Provide the [X, Y] coordinate of the cell's center where the given text is located.  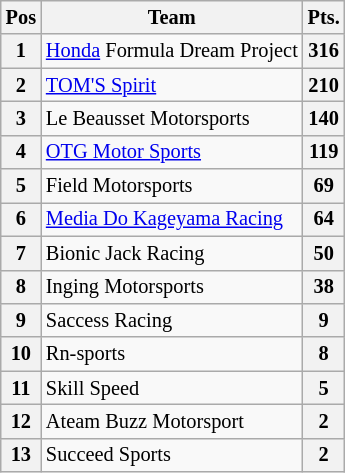
4 [21, 152]
TOM'S Spirit [172, 85]
210 [324, 85]
6 [21, 219]
7 [21, 253]
Bionic Jack Racing [172, 253]
1 [21, 51]
119 [324, 152]
OTG Motor Sports [172, 152]
Media Do Kageyama Racing [172, 219]
Saccess Racing [172, 320]
69 [324, 186]
Pos [21, 17]
Team [172, 17]
Ateam Buzz Motorsport [172, 421]
3 [21, 118]
38 [324, 287]
Pts. [324, 17]
Field Motorsports [172, 186]
11 [21, 388]
Skill Speed [172, 388]
140 [324, 118]
Inging Motorsports [172, 287]
Succeed Sports [172, 455]
50 [324, 253]
Le Beausset Motorsports [172, 118]
Honda Formula Dream Project [172, 51]
12 [21, 421]
10 [21, 354]
Rn-sports [172, 354]
64 [324, 219]
13 [21, 455]
316 [324, 51]
